Provide the [x, y] coordinate of the cell's center where the given text is located.  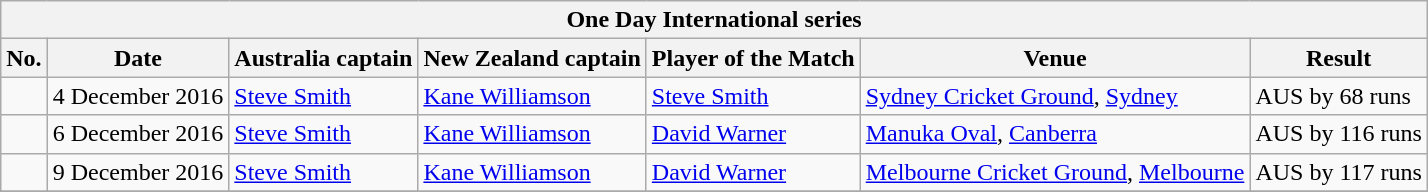
AUS by 116 runs [1339, 134]
One Day International series [714, 20]
New Zealand captain [532, 58]
Sydney Cricket Ground, Sydney [1055, 96]
AUS by 68 runs [1339, 96]
Player of the Match [753, 58]
Venue [1055, 58]
Australia captain [324, 58]
4 December 2016 [138, 96]
9 December 2016 [138, 172]
AUS by 117 runs [1339, 172]
6 December 2016 [138, 134]
Date [138, 58]
Melbourne Cricket Ground, Melbourne [1055, 172]
Result [1339, 58]
No. [24, 58]
Manuka Oval, Canberra [1055, 134]
